Locate the cell with the specified text and output its (X, Y) center coordinate. 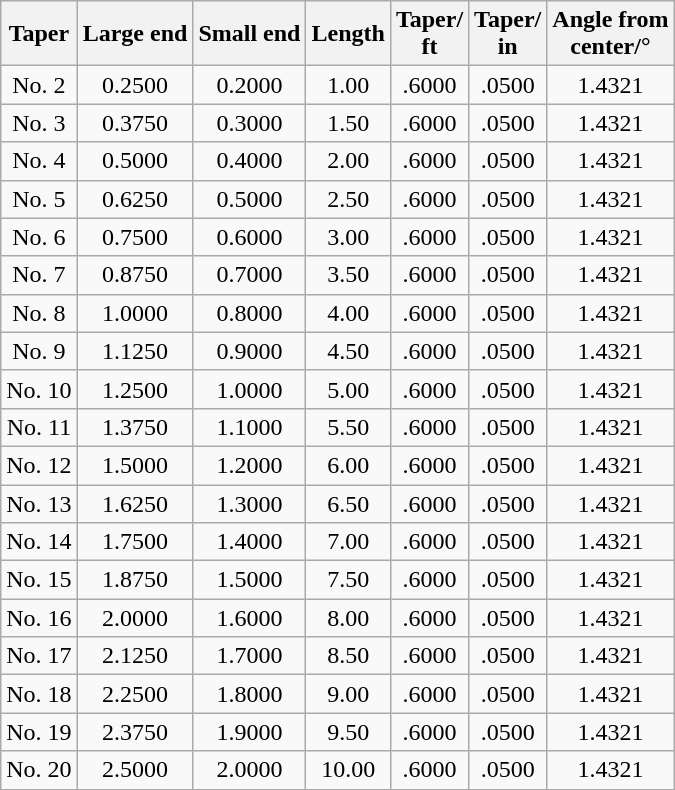
1.00 (348, 85)
3.00 (348, 237)
No. 3 (39, 123)
2.3750 (135, 732)
No. 19 (39, 732)
9.00 (348, 694)
No. 15 (39, 580)
0.9000 (250, 351)
0.7500 (135, 237)
No. 13 (39, 503)
1.3000 (250, 503)
6.00 (348, 465)
1.9000 (250, 732)
0.2500 (135, 85)
1.1000 (250, 427)
0.2000 (250, 85)
0.6000 (250, 237)
No. 14 (39, 542)
2.50 (348, 199)
5.50 (348, 427)
Taper (39, 34)
7.00 (348, 542)
No. 2 (39, 85)
1.7500 (135, 542)
No. 5 (39, 199)
1.6250 (135, 503)
1.3750 (135, 427)
10.00 (348, 770)
No. 20 (39, 770)
1.1250 (135, 351)
9.50 (348, 732)
No. 11 (39, 427)
1.50 (348, 123)
0.3000 (250, 123)
0.8750 (135, 275)
No. 16 (39, 618)
1.2000 (250, 465)
7.50 (348, 580)
No. 7 (39, 275)
6.50 (348, 503)
0.8000 (250, 313)
Small end (250, 34)
1.7000 (250, 656)
1.8000 (250, 694)
2.5000 (135, 770)
3.50 (348, 275)
Angle from center/° (610, 34)
5.00 (348, 389)
0.4000 (250, 161)
No. 10 (39, 389)
2.00 (348, 161)
1.8750 (135, 580)
0.7000 (250, 275)
0.3750 (135, 123)
1.6000 (250, 618)
Taper/in (508, 34)
Large end (135, 34)
4.50 (348, 351)
No. 8 (39, 313)
1.2500 (135, 389)
Length (348, 34)
1.4000 (250, 542)
No. 6 (39, 237)
Taper/ft (429, 34)
No. 9 (39, 351)
4.00 (348, 313)
8.00 (348, 618)
2.1250 (135, 656)
No. 12 (39, 465)
8.50 (348, 656)
No. 17 (39, 656)
0.6250 (135, 199)
No. 18 (39, 694)
2.2500 (135, 694)
No. 4 (39, 161)
